Identify which cell holds the provided text, then report its [X, Y] central coordinate. 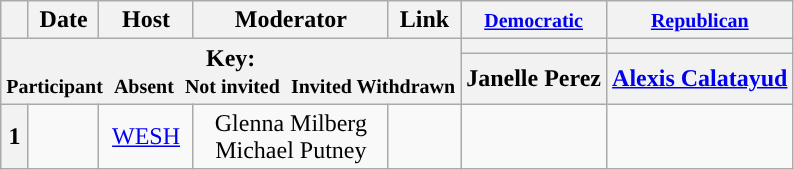
WESH [146, 136]
Alexis Calatayud [700, 78]
Link [424, 20]
Date [64, 20]
Republican [700, 20]
Moderator [290, 20]
Host [146, 20]
Democratic [534, 20]
Key: Participant Absent Not invited Invited Withdrawn [231, 72]
Glenna MilbergMichael Putney [290, 136]
Janelle Perez [534, 78]
1 [15, 136]
